Scan for the cell matching the given text and deliver its [x, y] coordinate at center. 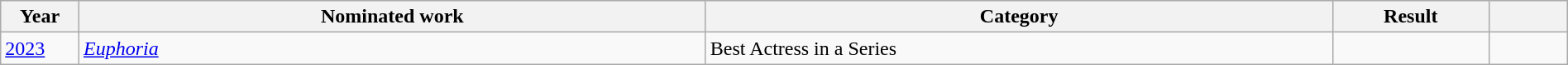
Year [40, 17]
Best Actress in a Series [1019, 48]
Category [1019, 17]
Euphoria [392, 48]
Nominated work [392, 17]
Result [1411, 17]
2023 [40, 48]
